Determine the [x, y] coordinate at the center of the cell enclosing the given text.  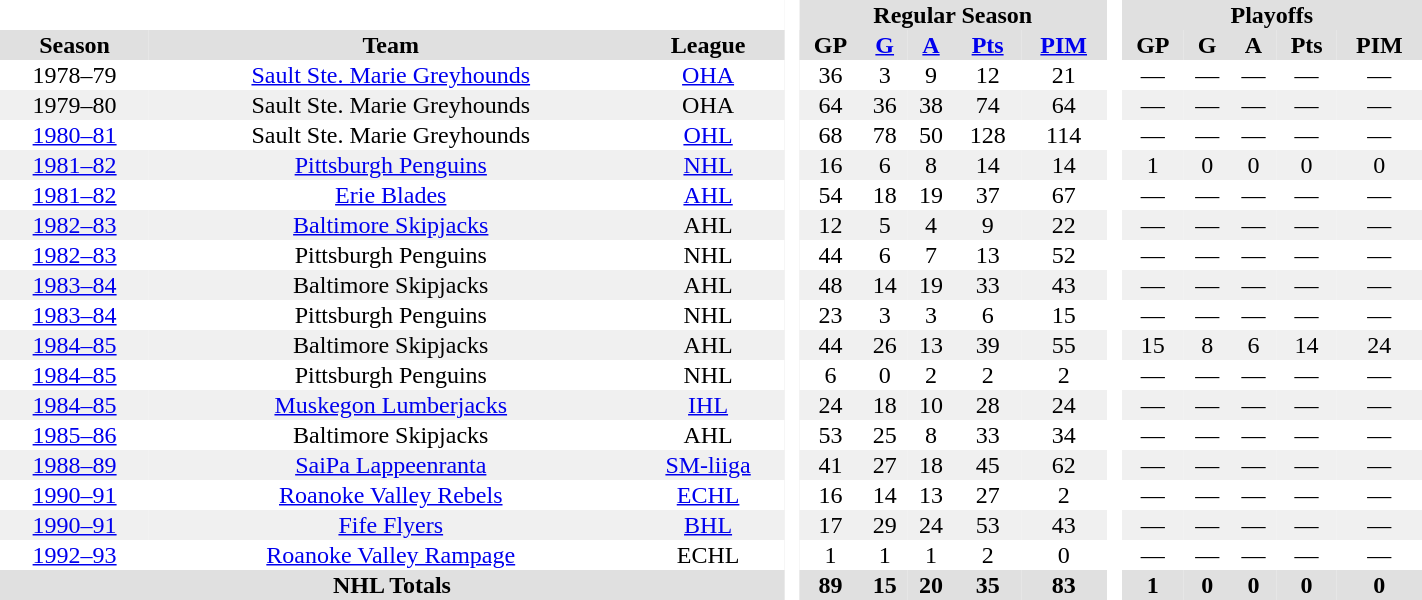
128 [988, 135]
23 [830, 315]
28 [988, 405]
26 [885, 345]
1979–80 [74, 105]
89 [830, 585]
62 [1064, 465]
67 [1064, 195]
21 [1064, 75]
38 [931, 105]
OHL [708, 135]
52 [1064, 255]
1985–86 [74, 435]
17 [830, 525]
Team [390, 45]
SaiPa Lappeenranta [390, 465]
1988–89 [74, 465]
34 [1064, 435]
1992–93 [74, 555]
SM-liiga [708, 465]
74 [988, 105]
37 [988, 195]
10 [931, 405]
78 [885, 135]
5 [885, 225]
39 [988, 345]
1978–79 [74, 75]
41 [830, 465]
54 [830, 195]
83 [1064, 585]
29 [885, 525]
4 [931, 225]
Regular Season [952, 15]
Fife Flyers [390, 525]
1980–81 [74, 135]
25 [885, 435]
Erie Blades [390, 195]
7 [931, 255]
IHL [708, 405]
Roanoke Valley Rebels [390, 495]
50 [931, 135]
Season [74, 45]
BHL [708, 525]
Roanoke Valley Rampage [390, 555]
Playoffs [1272, 15]
Muskegon Lumberjacks [390, 405]
45 [988, 465]
League [708, 45]
35 [988, 585]
22 [1064, 225]
68 [830, 135]
114 [1064, 135]
20 [931, 585]
48 [830, 285]
55 [1064, 345]
NHL Totals [392, 585]
